Detect which cell encompasses the target text, then output its [x, y] center coordinate. 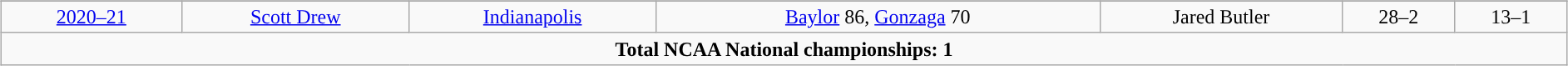
Indianapolis [532, 17]
Jared Butler [1221, 17]
Total NCAA National championships: 1 [784, 48]
28–2 [1399, 17]
Baylor 86, Gonzaga 70 [878, 17]
2020–21 [92, 17]
13–1 [1511, 17]
Scott Drew [295, 17]
